Capture the cell that displays the provided text and extract its (X, Y) central coordinate. 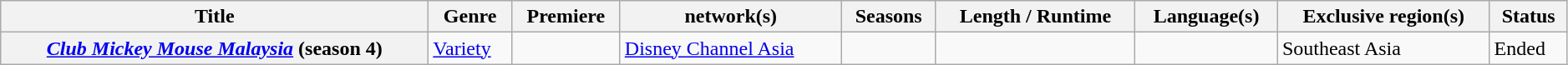
Length / Runtime (1036, 17)
Variety (470, 48)
Southeast Asia (1383, 48)
Premiere (566, 17)
Exclusive region(s) (1383, 17)
Genre (470, 17)
Club Mickey Mouse Malaysia (season 4) (215, 48)
Disney Channel Asia (730, 48)
Seasons (889, 17)
network(s) (730, 17)
Language(s) (1206, 17)
Status (1529, 17)
Ended (1529, 48)
Title (215, 17)
